Provide the [X, Y] coordinate of the cell's center where the given text is located.  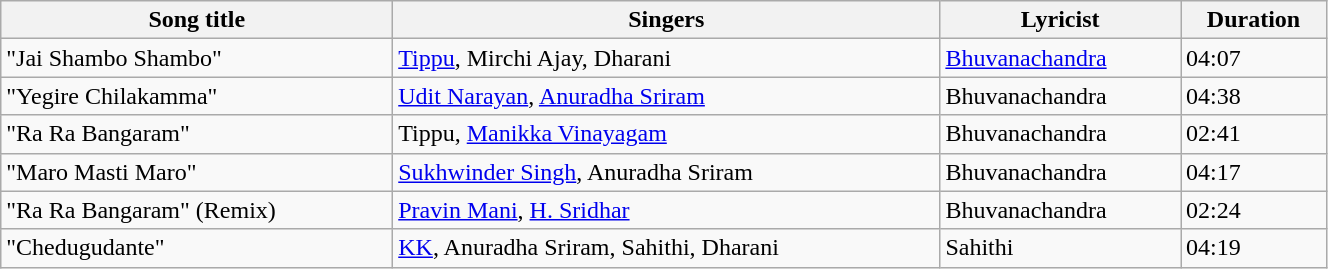
"Yegire Chilakamma" [197, 96]
Sahithi [1060, 248]
02:24 [1254, 210]
Song title [197, 20]
04:38 [1254, 96]
Singers [666, 20]
Sukhwinder Singh, Anuradha Sriram [666, 172]
02:41 [1254, 134]
Tippu, Manikka Vinayagam [666, 134]
Udit Narayan, Anuradha Sriram [666, 96]
Tippu, Mirchi Ajay, Dharani [666, 58]
"Maro Masti Maro" [197, 172]
04:19 [1254, 248]
04:07 [1254, 58]
Duration [1254, 20]
"Chedugudante" [197, 248]
"Ra Ra Bangaram" [197, 134]
Lyricist [1060, 20]
"Jai Shambo Shambo" [197, 58]
KK, Anuradha Sriram, Sahithi, Dharani [666, 248]
04:17 [1254, 172]
"Ra Ra Bangaram" (Remix) [197, 210]
Pravin Mani, H. Sridhar [666, 210]
